From the cell containing the given text, extract its center point as [x, y] coordinate. 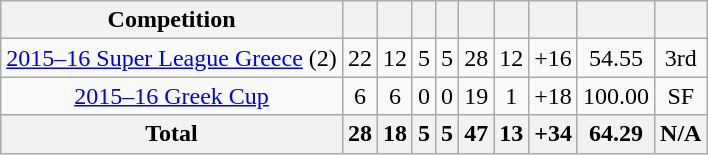
1 [512, 96]
22 [360, 58]
Competition [172, 20]
19 [476, 96]
47 [476, 134]
2015–16 Super League Greece (2) [172, 58]
3rd [681, 58]
2015–16 Greek Cup [172, 96]
+18 [554, 96]
54.55 [616, 58]
64.29 [616, 134]
SF [681, 96]
+16 [554, 58]
Total [172, 134]
100.00 [616, 96]
13 [512, 134]
+34 [554, 134]
N/A [681, 134]
18 [394, 134]
